Find where the given text appears and provide that cell's center as (X, Y) coordinate. 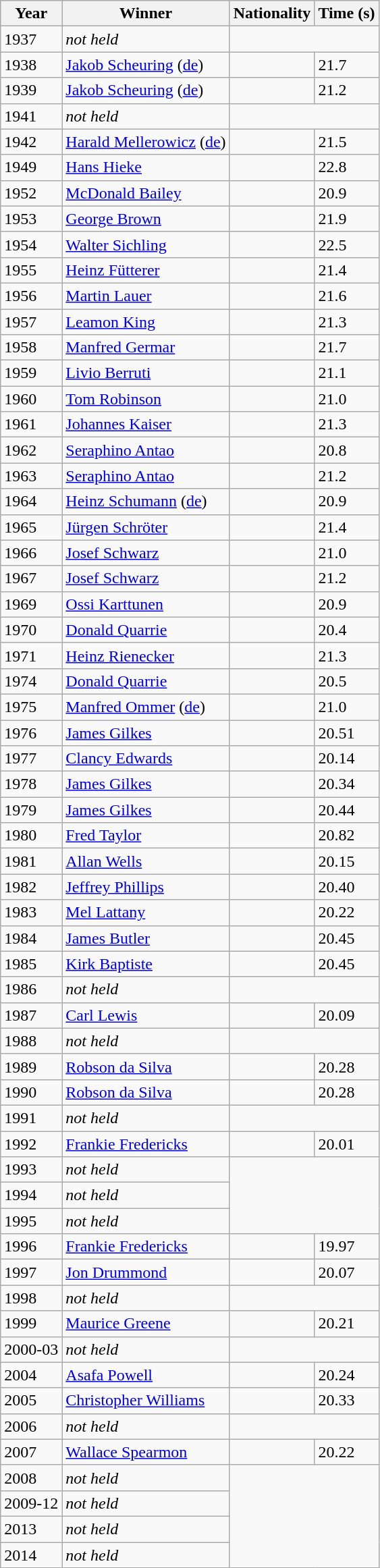
1959 (31, 373)
Kirk Baptiste (146, 964)
1956 (31, 296)
1967 (31, 578)
1974 (31, 681)
1954 (31, 244)
2000-03 (31, 1349)
1976 (31, 732)
20.09 (347, 1015)
1941 (31, 116)
20.4 (347, 630)
Heinz Schumann (de) (146, 502)
1983 (31, 913)
1937 (31, 39)
Mel Lattany (146, 913)
Wallace Spearmon (146, 1452)
Manfred Germar (146, 348)
1963 (31, 476)
Winner (146, 13)
1952 (31, 193)
Clancy Edwards (146, 759)
1985 (31, 964)
20.14 (347, 759)
2004 (31, 1375)
1953 (31, 219)
Nationality (272, 13)
20.34 (347, 784)
Johannes Kaiser (146, 425)
1971 (31, 655)
Jon Drummond (146, 1272)
1991 (31, 1118)
1986 (31, 990)
Allan Wells (146, 861)
2008 (31, 1478)
2005 (31, 1401)
1975 (31, 707)
1939 (31, 90)
21.6 (347, 296)
1969 (31, 604)
Ossi Karttunen (146, 604)
1995 (31, 1221)
1977 (31, 759)
1970 (31, 630)
20.82 (347, 836)
1997 (31, 1272)
Harald Mellerowicz (de) (146, 142)
2007 (31, 1452)
1998 (31, 1298)
1992 (31, 1144)
1994 (31, 1195)
1987 (31, 1015)
1958 (31, 348)
Fred Taylor (146, 836)
1989 (31, 1066)
Asafa Powell (146, 1375)
Maurice Greene (146, 1324)
Walter Sichling (146, 244)
1978 (31, 784)
21.5 (347, 142)
20.44 (347, 810)
McDonald Bailey (146, 193)
21.9 (347, 219)
22.5 (347, 244)
George Brown (146, 219)
Leamon King (146, 322)
2013 (31, 1529)
20.8 (347, 450)
1938 (31, 65)
Livio Berruti (146, 373)
1964 (31, 502)
1996 (31, 1247)
1981 (31, 861)
1982 (31, 887)
Heinz Rienecker (146, 655)
Jeffrey Phillips (146, 887)
2014 (31, 1555)
20.01 (347, 1144)
2006 (31, 1426)
22.8 (347, 167)
1965 (31, 527)
1957 (31, 322)
1955 (31, 270)
Year (31, 13)
2009-12 (31, 1503)
1966 (31, 553)
Martin Lauer (146, 296)
1988 (31, 1041)
Carl Lewis (146, 1015)
1980 (31, 836)
Manfred Ommer (de) (146, 707)
Tom Robinson (146, 399)
20.21 (347, 1324)
20.5 (347, 681)
20.24 (347, 1375)
James Butler (146, 938)
1979 (31, 810)
1961 (31, 425)
1999 (31, 1324)
1984 (31, 938)
Jürgen Schröter (146, 527)
Heinz Fütterer (146, 270)
20.51 (347, 732)
20.33 (347, 1401)
1949 (31, 167)
1993 (31, 1170)
Hans Hieke (146, 167)
1962 (31, 450)
1990 (31, 1092)
1942 (31, 142)
Time (s) (347, 13)
1960 (31, 399)
21.1 (347, 373)
20.40 (347, 887)
19.97 (347, 1247)
Christopher Williams (146, 1401)
20.07 (347, 1272)
20.15 (347, 861)
